Search for the cell housing the specified text and yield its (X, Y) center coordinate. 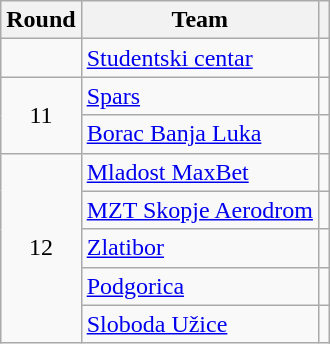
Borac Banja Luka (200, 134)
Team (200, 20)
Round (41, 20)
Sloboda Užice (200, 324)
Spars (200, 96)
Podgorica (200, 286)
MZT Skopje Aerodrom (200, 210)
Zlatibor (200, 248)
11 (41, 115)
Mladost MaxBet (200, 172)
Studentski centar (200, 58)
12 (41, 248)
